Return the [x, y] coordinate for the center point of the cell that contains the specified text.  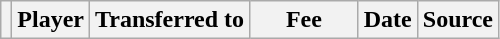
Player [51, 20]
Date [388, 20]
Fee [304, 20]
Transferred to [170, 20]
Source [458, 20]
